Capture the cell that displays the provided text and extract its [X, Y] central coordinate. 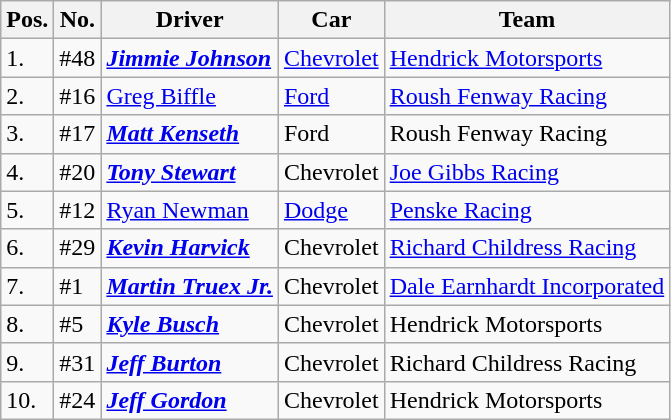
6. [28, 248]
1. [28, 58]
9. [28, 362]
3. [28, 134]
#17 [78, 134]
Ryan Newman [190, 210]
Penske Racing [527, 210]
Driver [190, 20]
Jeff Gordon [190, 400]
Kevin Harvick [190, 248]
4. [28, 172]
Dale Earnhardt Incorporated [527, 286]
5. [28, 210]
Dodge [331, 210]
#31 [78, 362]
Kyle Busch [190, 324]
Pos. [28, 20]
Jeff Burton [190, 362]
#24 [78, 400]
Jimmie Johnson [190, 58]
#5 [78, 324]
Martin Truex Jr. [190, 286]
Greg Biffle [190, 96]
Team [527, 20]
#1 [78, 286]
Tony Stewart [190, 172]
#12 [78, 210]
#29 [78, 248]
No. [78, 20]
Matt Kenseth [190, 134]
2. [28, 96]
8. [28, 324]
10. [28, 400]
Joe Gibbs Racing [527, 172]
7. [28, 286]
Car [331, 20]
#16 [78, 96]
#48 [78, 58]
#20 [78, 172]
